Output the [x, y] coordinate of the center of the cell containing the given text.  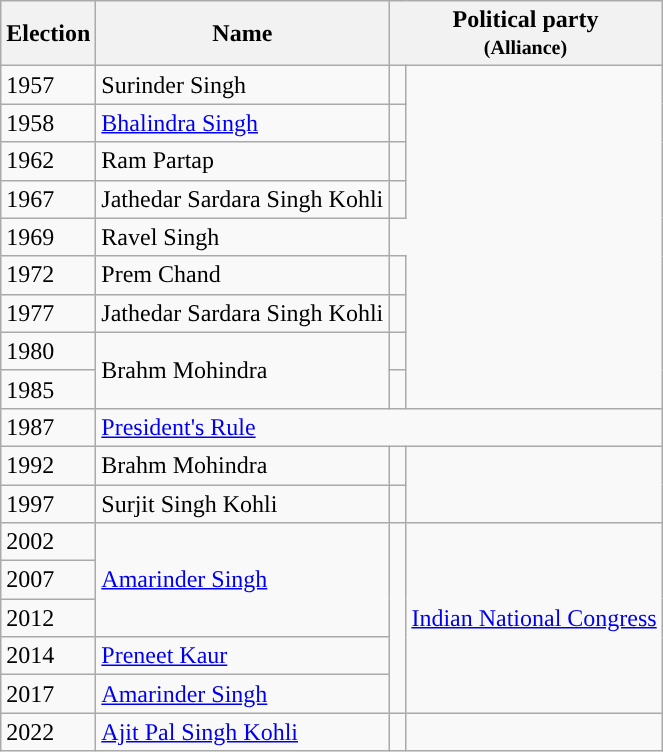
Political party(Alliance) [526, 34]
1985 [48, 389]
1997 [48, 503]
1992 [48, 465]
President's Rule [379, 427]
2007 [48, 580]
Ram Partap [242, 161]
1972 [48, 275]
Indian National Congress [534, 618]
1967 [48, 199]
2022 [48, 732]
Prem Chand [242, 275]
Preneet Kaur [242, 656]
1957 [48, 85]
Surjit Singh Kohli [242, 503]
Ajit Pal Singh Kohli [242, 732]
1969 [48, 237]
Ravel Singh [242, 237]
2002 [48, 542]
1977 [48, 313]
2014 [48, 656]
1958 [48, 123]
Surinder Singh [242, 85]
Election [48, 34]
Bhalindra Singh [242, 123]
1980 [48, 351]
1962 [48, 161]
Name [242, 34]
2017 [48, 694]
2012 [48, 618]
1987 [48, 427]
